Determine the (x, y) coordinate at the center of the cell enclosing the given text.  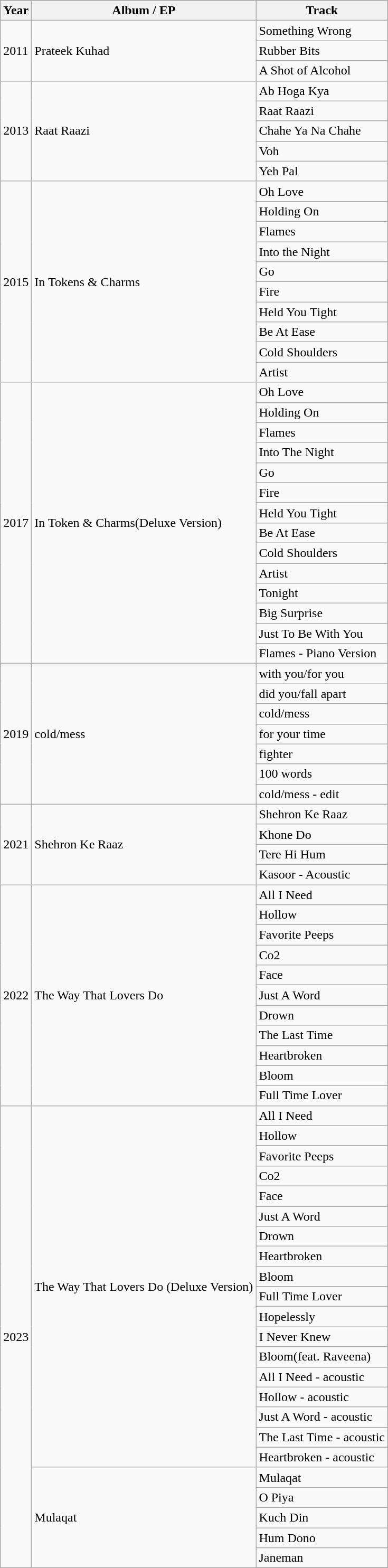
2015 (16, 282)
In Tokens & Charms (144, 282)
Hopelessly (322, 1317)
Something Wrong (322, 31)
Khone Do (322, 834)
for your time (322, 734)
Yeh Pal (322, 171)
Into the Night (322, 252)
Voh (322, 151)
The Last Time - acoustic (322, 1437)
2021 (16, 844)
Kuch Din (322, 1517)
The Last Time (322, 1035)
Big Surprise (322, 613)
Year (16, 11)
Chahe Ya Na Chahe (322, 131)
100 words (322, 774)
Just To Be With You (322, 634)
cold/mess - edit (322, 794)
did you/fall apart (322, 694)
Album / EP (144, 11)
A Shot of Alcohol (322, 71)
Hum Dono (322, 1538)
Tere Hi Hum (322, 854)
Flames - Piano Version (322, 654)
The Way That Lovers Do (Deluxe Version) (144, 1286)
Heartbroken - acoustic (322, 1457)
I Never Knew (322, 1337)
2017 (16, 523)
Hollow - acoustic (322, 1397)
Kasoor - Acoustic (322, 874)
O Piya (322, 1497)
fighter (322, 754)
2013 (16, 131)
Janeman (322, 1558)
Into The Night (322, 452)
2011 (16, 51)
All I Need - acoustic (322, 1377)
The Way That Lovers Do (144, 996)
Prateek Kuhad (144, 51)
Bloom(feat. Raveena) (322, 1357)
In Token & Charms(Deluxe Version) (144, 523)
2023 (16, 1337)
Ab Hoga Kya (322, 91)
Track (322, 11)
Rubber Bits (322, 51)
Tonight (322, 593)
2019 (16, 734)
Just A Word - acoustic (322, 1417)
with you/for you (322, 674)
2022 (16, 996)
